Provide the (x, y) coordinate of the cell's center where the given text is located.  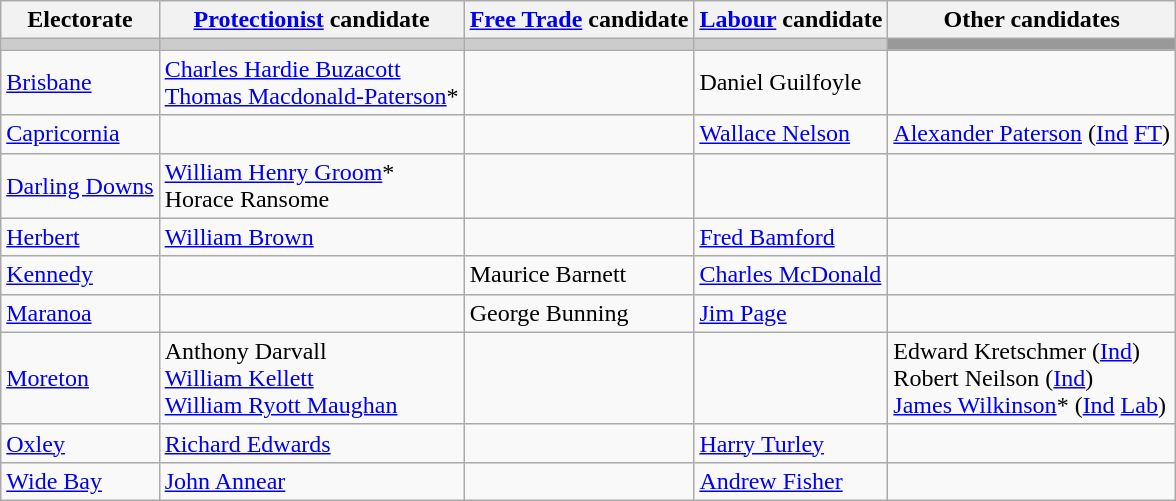
Charles McDonald (791, 275)
William Brown (312, 237)
Fred Bamford (791, 237)
William Henry Groom*Horace Ransome (312, 186)
Electorate (80, 20)
Anthony DarvallWilliam KellettWilliam Ryott Maughan (312, 378)
Richard Edwards (312, 443)
Herbert (80, 237)
Capricornia (80, 134)
Brisbane (80, 82)
Free Trade candidate (579, 20)
Darling Downs (80, 186)
George Bunning (579, 313)
Jim Page (791, 313)
Alexander Paterson (Ind FT) (1032, 134)
Maranoa (80, 313)
Protectionist candidate (312, 20)
Edward Kretschmer (Ind)Robert Neilson (Ind)James Wilkinson* (Ind Lab) (1032, 378)
Kennedy (80, 275)
Wallace Nelson (791, 134)
Charles Hardie BuzacottThomas Macdonald-Paterson* (312, 82)
Wide Bay (80, 481)
Harry Turley (791, 443)
Maurice Barnett (579, 275)
John Annear (312, 481)
Moreton (80, 378)
Oxley (80, 443)
Labour candidate (791, 20)
Andrew Fisher (791, 481)
Other candidates (1032, 20)
Daniel Guilfoyle (791, 82)
